Return the (X, Y) coordinate for the center point of the cell that contains the specified text.  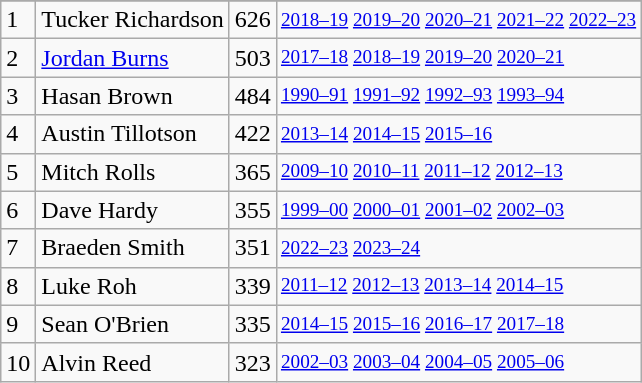
2022–23 2023–24 (458, 248)
2002–03 2003–04 2004–05 2005–06 (458, 362)
Austin Tillotson (133, 134)
1 (18, 20)
1990–91 1991–92 1992–93 1993–94 (458, 96)
2 (18, 58)
323 (252, 362)
Alvin Reed (133, 362)
Mitch Rolls (133, 172)
10 (18, 362)
2009–10 2010–11 2011–12 2012–13 (458, 172)
2011–12 2012–13 2013–14 2014–15 (458, 286)
7 (18, 248)
Jordan Burns (133, 58)
3 (18, 96)
626 (252, 20)
365 (252, 172)
503 (252, 58)
Braeden Smith (133, 248)
Dave Hardy (133, 210)
355 (252, 210)
Luke Roh (133, 286)
339 (252, 286)
4 (18, 134)
Tucker Richardson (133, 20)
2013–14 2014–15 2015–16 (458, 134)
Hasan Brown (133, 96)
335 (252, 324)
2017–18 2018–19 2019–20 2020–21 (458, 58)
5 (18, 172)
9 (18, 324)
422 (252, 134)
351 (252, 248)
8 (18, 286)
2018–19 2019–20 2020–21 2021–22 2022–23 (458, 20)
1999–00 2000–01 2001–02 2002–03 (458, 210)
6 (18, 210)
484 (252, 96)
2014–15 2015–16 2016–17 2017–18 (458, 324)
Sean O'Brien (133, 324)
